Identify which cell holds the provided text, then report its (X, Y) central coordinate. 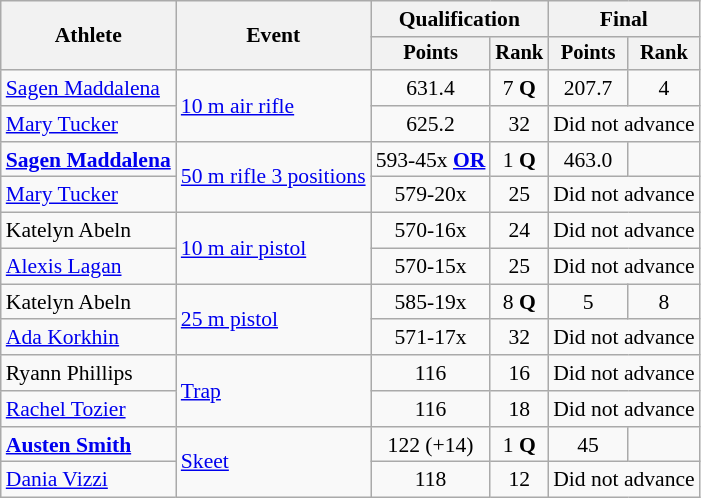
25 m pistol (274, 320)
118 (431, 480)
5 (588, 302)
625.2 (431, 124)
579-20x (431, 195)
Athlete (88, 36)
24 (519, 231)
Trap (274, 390)
10 m air pistol (274, 248)
16 (519, 373)
4 (664, 88)
571-17x (431, 338)
Austen Smith (88, 445)
Ada Korkhin (88, 338)
12 (519, 480)
18 (519, 409)
7 Q (519, 88)
122 (+14) (431, 445)
593-45x OR (431, 160)
Dania Vizzi (88, 480)
Final (624, 19)
8 (664, 302)
631.4 (431, 88)
Skeet (274, 462)
50 m rifle 3 positions (274, 178)
Rachel Tozier (88, 409)
Qualification (460, 19)
10 m air rifle (274, 106)
Event (274, 36)
463.0 (588, 160)
585-19x (431, 302)
570-16x (431, 231)
570-15x (431, 267)
8 Q (519, 302)
45 (588, 445)
207.7 (588, 88)
Alexis Lagan (88, 267)
Ryann Phillips (88, 373)
